Determine the [x, y] coordinate at the center of the cell enclosing the given text.  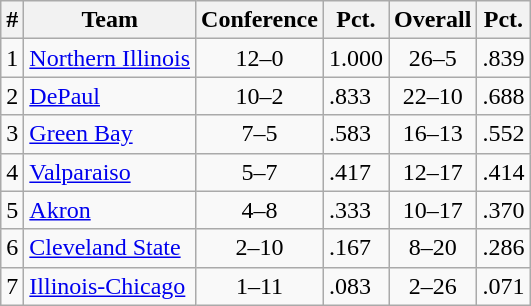
.071 [504, 286]
Northern Illinois [110, 58]
.167 [356, 248]
6 [12, 248]
2–26 [432, 286]
1 [12, 58]
22–10 [432, 96]
Overall [432, 20]
26–5 [432, 58]
4–8 [260, 210]
Illinois-Chicago [110, 286]
7 [12, 286]
DePaul [110, 96]
.552 [504, 134]
10–2 [260, 96]
.833 [356, 96]
Cleveland State [110, 248]
2 [12, 96]
# [12, 20]
5 [12, 210]
.583 [356, 134]
3 [12, 134]
Team [110, 20]
1.000 [356, 58]
1–11 [260, 286]
.083 [356, 286]
12–0 [260, 58]
Conference [260, 20]
4 [12, 172]
16–13 [432, 134]
10–17 [432, 210]
Valparaiso [110, 172]
8–20 [432, 248]
5–7 [260, 172]
.417 [356, 172]
.370 [504, 210]
12–17 [432, 172]
7–5 [260, 134]
Akron [110, 210]
.286 [504, 248]
.688 [504, 96]
Green Bay [110, 134]
2–10 [260, 248]
.839 [504, 58]
.414 [504, 172]
.333 [356, 210]
